Identify which cell holds the provided text, then report its [x, y] central coordinate. 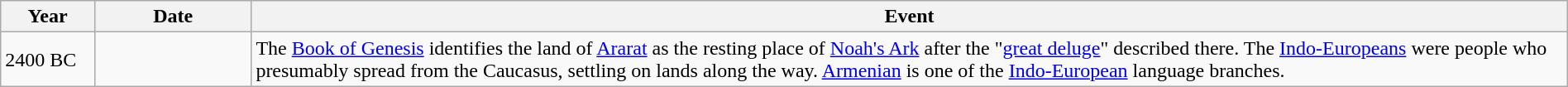
Event [910, 17]
2400 BC [48, 60]
Year [48, 17]
Date [172, 17]
